Return [X, Y] of the center of cell containing provided text 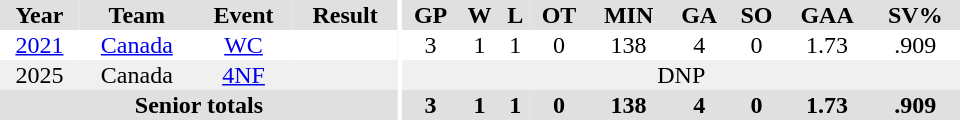
DNP [682, 75]
SO [756, 15]
Result [345, 15]
Senior totals [199, 105]
MIN [628, 15]
Event [244, 15]
GA [699, 15]
2025 [40, 75]
2021 [40, 45]
W [480, 15]
SV% [916, 15]
L [514, 15]
GP [431, 15]
Team [137, 15]
Year [40, 15]
GAA [826, 15]
4NF [244, 75]
WC [244, 45]
OT [559, 15]
